Search for the cell housing the specified text and yield its (x, y) center coordinate. 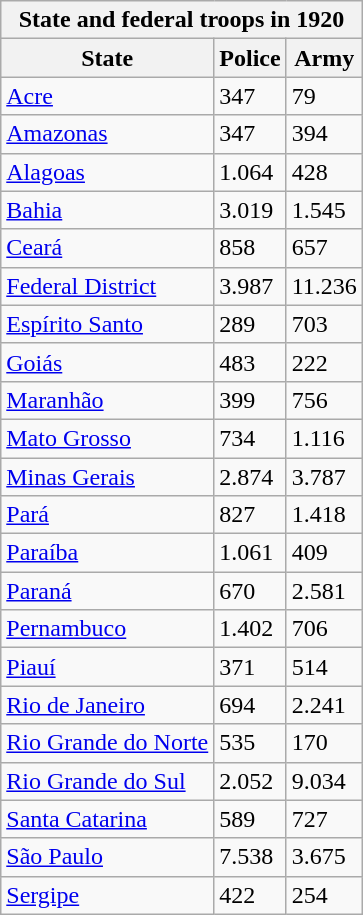
1.402 (250, 629)
79 (324, 96)
289 (250, 324)
734 (250, 438)
394 (324, 134)
Police (250, 58)
2.241 (324, 705)
1.116 (324, 438)
Piauí (108, 667)
706 (324, 629)
483 (250, 362)
State and federal troops in 1920 (182, 20)
Santa Catarina (108, 819)
Espírito Santo (108, 324)
Paraná (108, 591)
Pernambuco (108, 629)
670 (250, 591)
756 (324, 400)
Mato Grosso (108, 438)
1.545 (324, 210)
Ceará (108, 248)
3.787 (324, 477)
254 (324, 895)
514 (324, 667)
222 (324, 362)
2.874 (250, 477)
858 (250, 248)
371 (250, 667)
428 (324, 172)
589 (250, 819)
Sergipe (108, 895)
Federal District (108, 286)
Alagoas (108, 172)
Acre (108, 96)
3.675 (324, 857)
State (108, 58)
409 (324, 553)
Bahia (108, 210)
Maranhão (108, 400)
3.987 (250, 286)
657 (324, 248)
399 (250, 400)
Rio Grande do Sul (108, 781)
535 (250, 743)
São Paulo (108, 857)
Goiás (108, 362)
Amazonas (108, 134)
2.581 (324, 591)
Army (324, 58)
9.034 (324, 781)
11.236 (324, 286)
2.052 (250, 781)
Minas Gerais (108, 477)
Rio Grande do Norte (108, 743)
694 (250, 705)
727 (324, 819)
3.019 (250, 210)
703 (324, 324)
827 (250, 515)
170 (324, 743)
422 (250, 895)
Paraíba (108, 553)
1.418 (324, 515)
Rio de Janeiro (108, 705)
7.538 (250, 857)
Pará (108, 515)
1.061 (250, 553)
1.064 (250, 172)
